Capture the cell that displays the provided text and extract its [x, y] central coordinate. 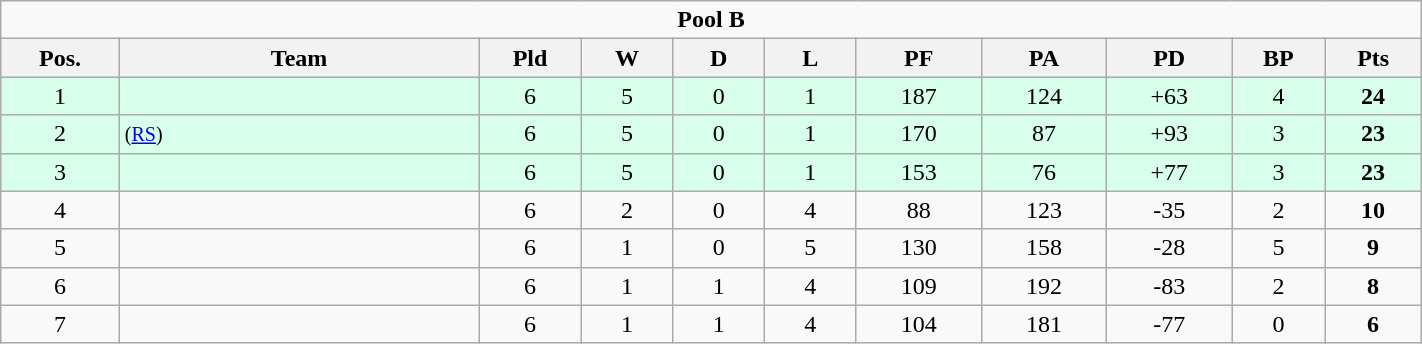
158 [1044, 248]
-83 [1170, 286]
Team [299, 58]
W [627, 58]
123 [1044, 210]
187 [918, 96]
109 [918, 286]
Pos. [60, 58]
153 [918, 172]
Pld [530, 58]
87 [1044, 134]
8 [1373, 286]
170 [918, 134]
(RS) [299, 134]
76 [1044, 172]
+77 [1170, 172]
Pool B [711, 20]
10 [1373, 210]
+93 [1170, 134]
130 [918, 248]
PF [918, 58]
104 [918, 324]
-77 [1170, 324]
88 [918, 210]
PA [1044, 58]
192 [1044, 286]
-28 [1170, 248]
Pts [1373, 58]
-35 [1170, 210]
BP [1278, 58]
7 [60, 324]
181 [1044, 324]
D [719, 58]
124 [1044, 96]
PD [1170, 58]
+63 [1170, 96]
L [810, 58]
24 [1373, 96]
9 [1373, 248]
